For the text-containing cell, return its midpoint in [x, y] coordinate format. 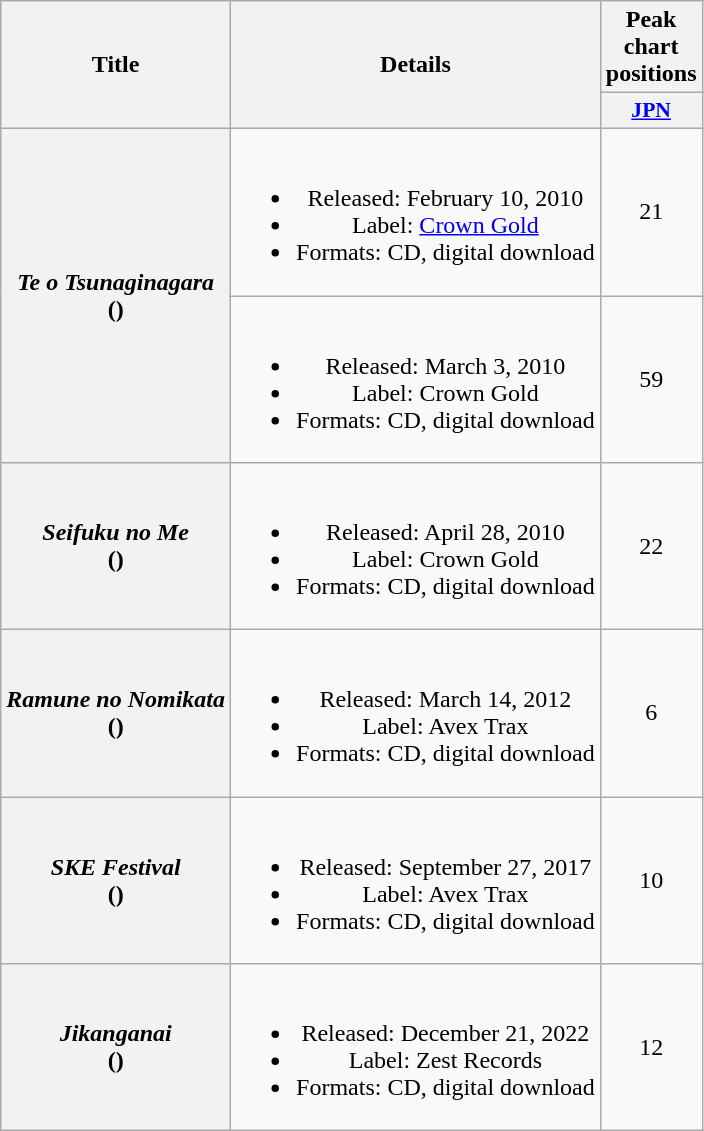
22 [651, 546]
Details [416, 65]
21 [651, 212]
Ramune no Nomikata() [116, 714]
59 [651, 380]
Released: September 27, 2017 Label: Avex TraxFormats: CD, digital download [416, 880]
Peak chart positions [651, 47]
Released: December 21, 2022 Label: Zest RecordsFormats: CD, digital download [416, 1048]
Released: February 10, 2010 Label: Crown GoldFormats: CD, digital download [416, 212]
SKE Festival() [116, 880]
Jikanganai() [116, 1048]
6 [651, 714]
Title [116, 65]
Released: March 3, 2010 Label: Crown GoldFormats: CD, digital download [416, 380]
10 [651, 880]
JPN [651, 111]
Seifuku no Me() [116, 546]
Te o Tsunaginagara() [116, 295]
Released: March 14, 2012 Label: Avex TraxFormats: CD, digital download [416, 714]
Released: April 28, 2010 Label: Crown GoldFormats: CD, digital download [416, 546]
12 [651, 1048]
